Output the [x, y] coordinate of the center of the cell containing the given text.  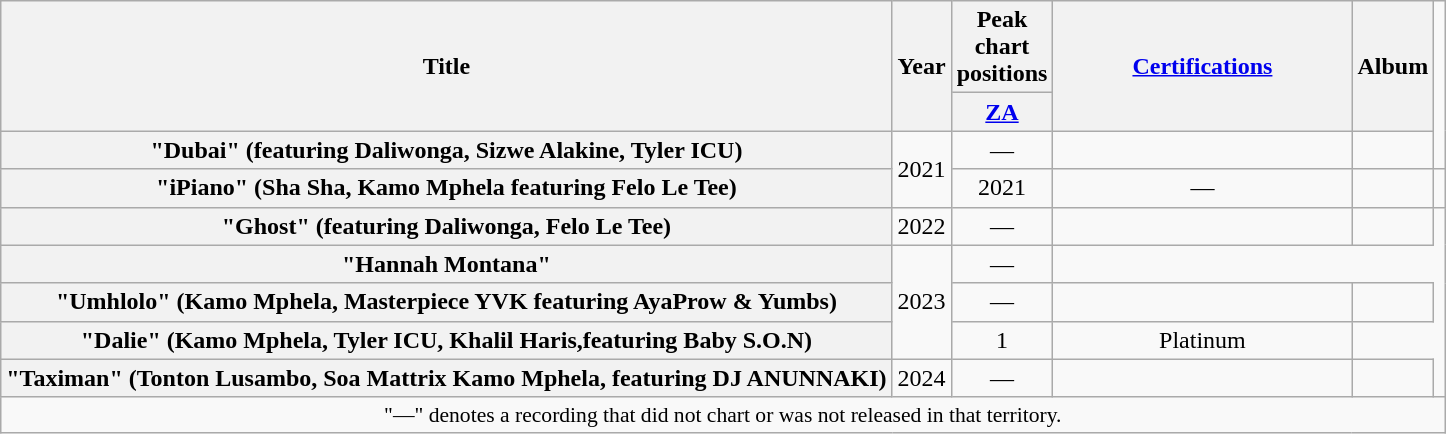
Album [1393, 66]
"Ghost" (featuring Daliwonga, Felo Le Tee) [446, 226]
Certifications [1202, 66]
"Umhlolo" (Kamo Mphela, Masterpiece YVK featuring AyaProw & Yumbs) [446, 302]
"Dubai" (featuring Daliwonga, Sizwe Alakine, Tyler ICU) [446, 150]
ZA [1002, 112]
"iPiano" (Sha Sha, Kamo Mphela featuring Felo Le Tee) [446, 188]
Year [922, 66]
"Taximan" (Tonton Lusambo, Soa Mattrix Kamo Mphela, featuring DJ ANUNNAKI) [446, 378]
"—" denotes a recording that did not chart or was not released in that territory. [723, 415]
"Dalie" (Kamo Mphela, Tyler ICU, Khalil Haris,featuring Baby S.O.N) [446, 340]
2024 [922, 378]
"Hannah Montana" [446, 264]
2023 [922, 302]
1 [1002, 340]
Title [446, 66]
2022 [922, 226]
Peak chart positions [1002, 47]
Platinum [1202, 340]
